Locate the cell with the specified text and output its (x, y) center coordinate. 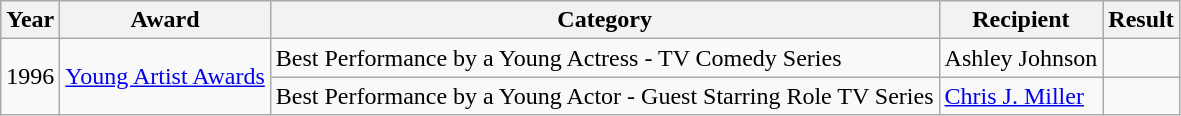
Ashley Johnson (1021, 58)
Chris J. Miller (1021, 96)
Year (30, 20)
Result (1141, 20)
Young Artist Awards (165, 77)
Best Performance by a Young Actor - Guest Starring Role TV Series (604, 96)
Award (165, 20)
Recipient (1021, 20)
1996 (30, 77)
Best Performance by a Young Actress - TV Comedy Series (604, 58)
Category (604, 20)
